Return [x, y] of the center of cell containing provided text 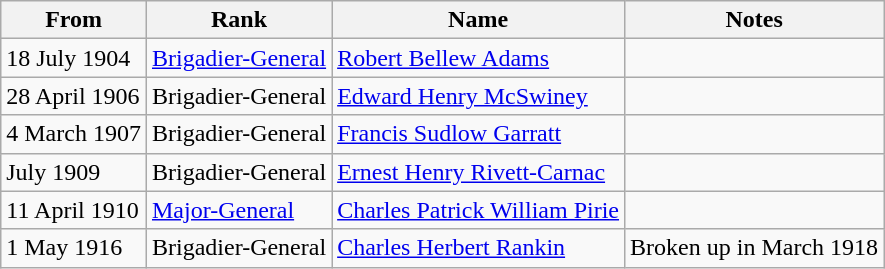
Broken up in March 1918 [754, 248]
Rank [238, 20]
18 July 1904 [74, 58]
Charles Patrick William Pirie [478, 210]
28 April 1906 [74, 96]
1 May 1916 [74, 248]
July 1909 [74, 172]
Ernest Henry Rivett-Carnac [478, 172]
Francis Sudlow Garratt [478, 134]
Notes [754, 20]
Robert Bellew Adams [478, 58]
From [74, 20]
11 April 1910 [74, 210]
4 March 1907 [74, 134]
Edward Henry McSwiney [478, 96]
Major-General [238, 210]
Charles Herbert Rankin [478, 248]
Name [478, 20]
